Identify which cell holds the provided text, then report its (X, Y) central coordinate. 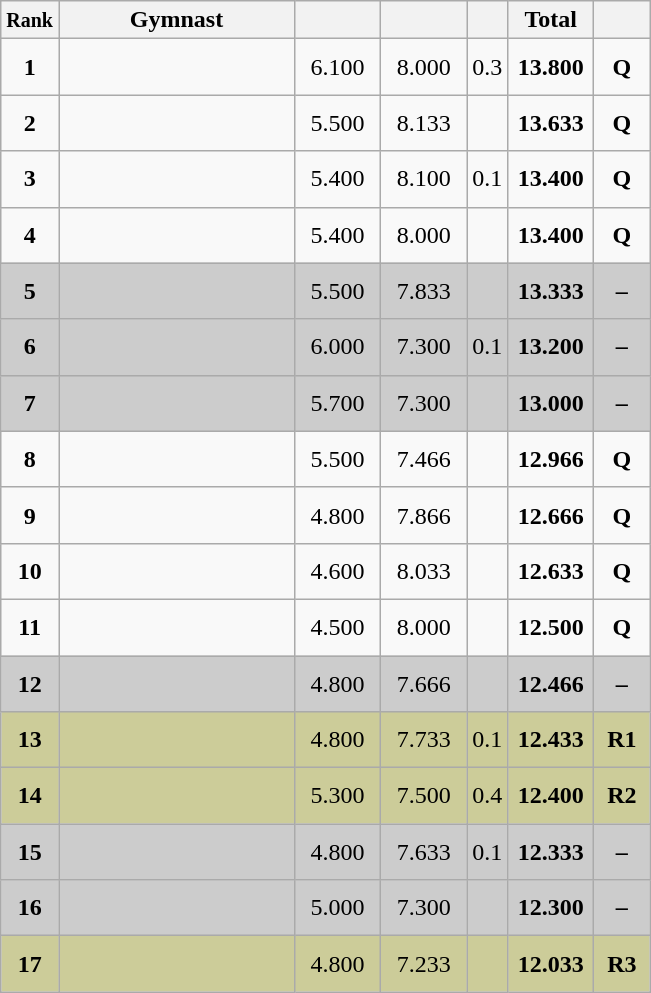
4.500 (338, 627)
7.633 (424, 852)
5.000 (338, 908)
7.466 (424, 459)
8.133 (424, 123)
13 (30, 740)
14 (30, 796)
6.100 (338, 67)
16 (30, 908)
12 (30, 684)
6 (30, 347)
7.233 (424, 964)
12.433 (551, 740)
3 (30, 179)
11 (30, 627)
12.966 (551, 459)
13.800 (551, 67)
12.666 (551, 515)
7.833 (424, 291)
0.3 (488, 67)
13.000 (551, 403)
R3 (622, 964)
5.700 (338, 403)
12.400 (551, 796)
13.333 (551, 291)
R1 (622, 740)
12.500 (551, 627)
7.500 (424, 796)
7.866 (424, 515)
12.333 (551, 852)
6.000 (338, 347)
4.600 (338, 571)
7.733 (424, 740)
7 (30, 403)
7.666 (424, 684)
9 (30, 515)
Gymnast (176, 20)
12.633 (551, 571)
Total (551, 20)
5 (30, 291)
12.033 (551, 964)
5.300 (338, 796)
Rank (30, 20)
8.100 (424, 179)
13.633 (551, 123)
1 (30, 67)
R2 (622, 796)
8.033 (424, 571)
4 (30, 235)
12.466 (551, 684)
17 (30, 964)
10 (30, 571)
15 (30, 852)
8 (30, 459)
13.200 (551, 347)
2 (30, 123)
12.300 (551, 908)
0.4 (488, 796)
